Return the [x, y] coordinate for the center point of the cell that contains the specified text.  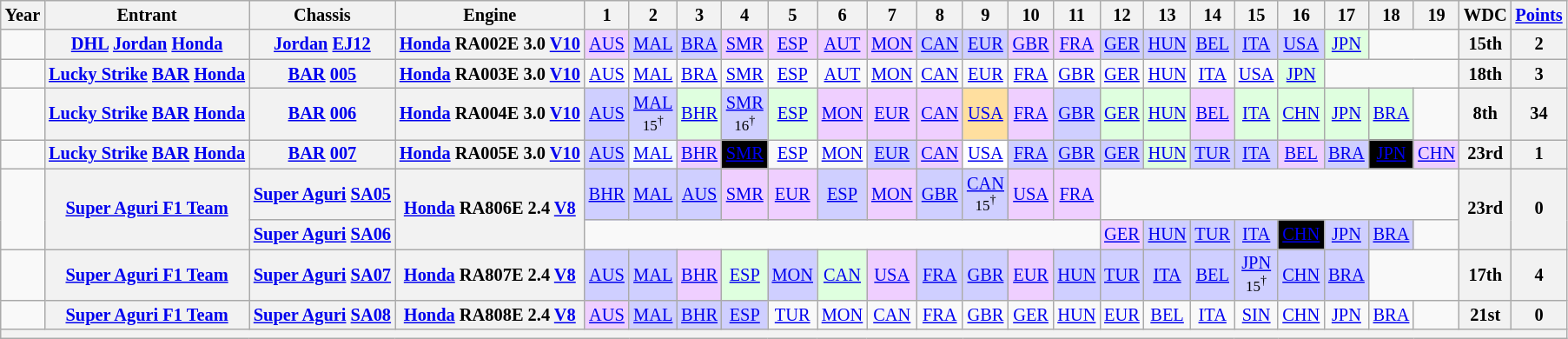
7 [891, 15]
8 [940, 15]
Chassis [322, 15]
Super Aguri SA08 [322, 315]
8th [1485, 113]
BAR 005 [322, 74]
5 [792, 15]
DHL Jordan Honda [147, 44]
Honda RA806E 2.4 V8 [490, 209]
18th [1485, 74]
Honda RA004E 3.0 V10 [490, 113]
Jordan EJ12 [322, 44]
14 [1212, 15]
Points [1538, 15]
15th [1485, 44]
SMR16† [745, 113]
Super Aguri SA06 [322, 235]
18 [1392, 15]
11 [1076, 15]
Honda RA808E 2.4 V8 [490, 315]
BAR 007 [322, 154]
Year [23, 15]
17 [1346, 15]
19 [1437, 15]
34 [1538, 113]
9 [985, 15]
16 [1301, 15]
SIN [1256, 315]
Honda RA807E 2.4 V8 [490, 275]
MAL15† [653, 113]
Honda RA005E 3.0 V10 [490, 154]
Engine [490, 15]
BAR 006 [322, 113]
13 [1168, 15]
Honda RA003E 3.0 V10 [490, 74]
15 [1256, 15]
Super Aguri SA07 [322, 275]
6 [843, 15]
Honda RA002E 3.0 V10 [490, 44]
WDC [1485, 15]
10 [1031, 15]
Entrant [147, 15]
CAN15† [985, 195]
12 [1121, 15]
Super Aguri SA05 [322, 195]
17th [1485, 275]
21st [1485, 315]
JPN15† [1256, 275]
